Output the [x, y] coordinate of the center of the cell containing the given text.  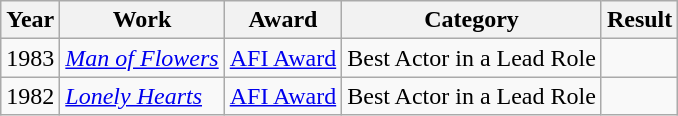
Award [283, 20]
Result [639, 20]
Man of Flowers [142, 58]
Work [142, 20]
1983 [30, 58]
Year [30, 20]
Lonely Hearts [142, 96]
1982 [30, 96]
Category [472, 20]
